Identify which cell holds the provided text, then report its [X, Y] central coordinate. 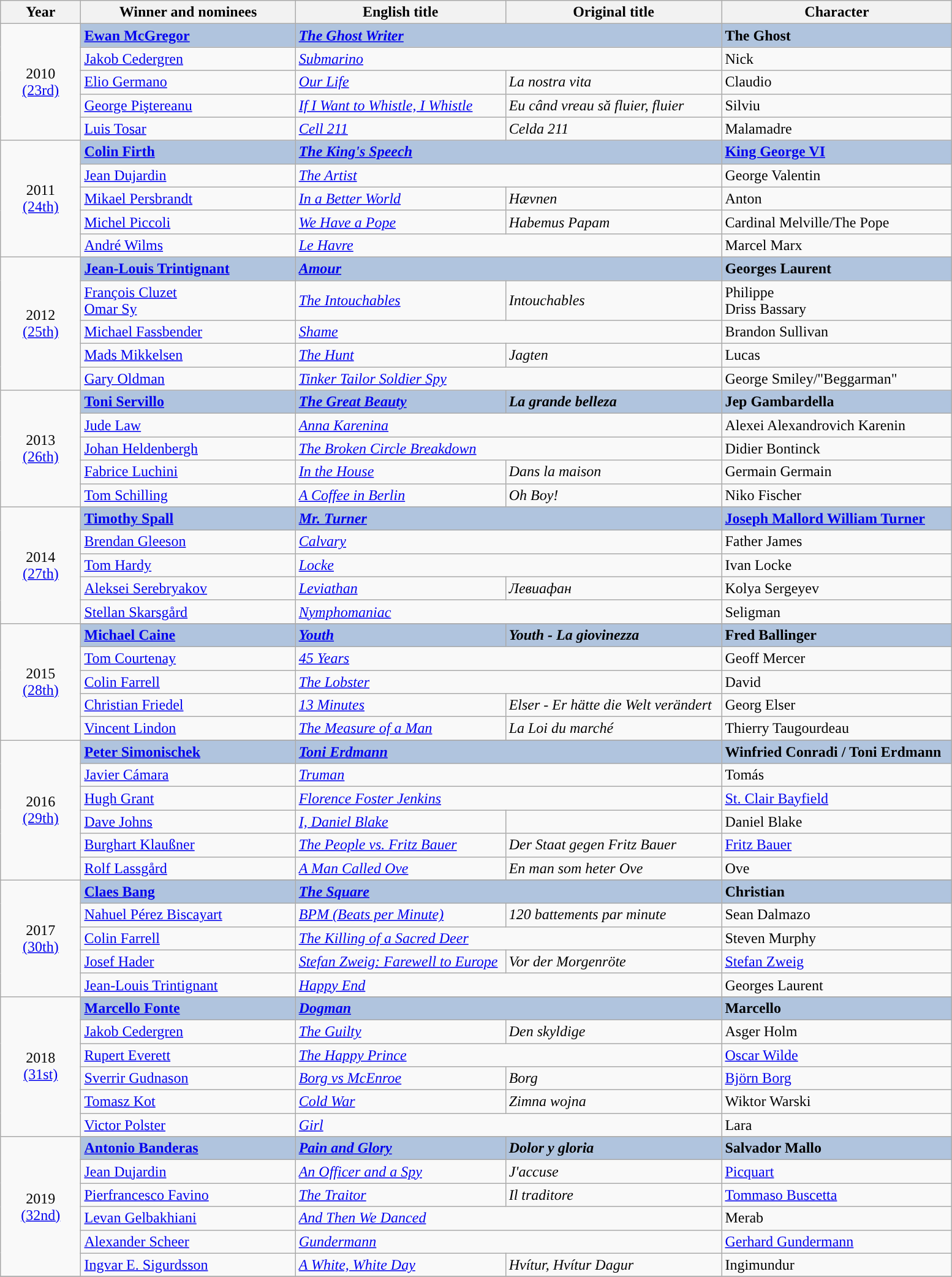
Stellan Skarsgård [188, 612]
English title [401, 12]
Locke [508, 565]
2015(28th) [40, 681]
Malamadre [837, 129]
Dogman [508, 1008]
Elser - Er hätte die Welt verändert [614, 705]
Father James [837, 542]
La Loi du marché [614, 729]
Celda 211 [614, 129]
And Then We Danced [508, 1218]
Shame [508, 332]
If I Want to Whistle, I Whistle [401, 105]
Joseph Mallord William Turner [837, 518]
Ivan Locke [837, 565]
2017(30th) [40, 938]
Anna Karenina [508, 425]
Original title [614, 12]
George Smiley/"Beggarman" [837, 379]
En man som heter Ove [614, 868]
St. Clair Bayfield [837, 798]
David [837, 682]
Eu când vreau să fluier, fluier [614, 105]
Brendan Gleeson [188, 542]
Mikael Persbrandt [188, 199]
Claes Bang [188, 892]
Michel Piccoli [188, 222]
The Measure of a Man [401, 729]
Happy End [508, 985]
Timothy Spall [188, 518]
Marcello [837, 1008]
Silviu [837, 105]
The Happy Prince [508, 1055]
Jagten [614, 355]
The Lobster [508, 682]
We Have a Pope [401, 222]
An Officer and a Spy [401, 1172]
Lucas [837, 355]
Pierfrancesco Favino [188, 1195]
Winner and nominees [188, 12]
Borg [614, 1078]
Borg vs McEnroe [401, 1078]
Cold War [401, 1102]
A Coffee in Berlin [401, 495]
The King's Speech [508, 152]
The Ghost [837, 36]
Tomasz Kot [188, 1102]
Oh Boy! [614, 495]
Levan Gelbakhiani [188, 1218]
Vincent Lindon [188, 729]
Jude Law [188, 425]
Ingimundur [837, 1265]
Youth [401, 635]
Hævnen [614, 199]
J'accuse [614, 1172]
Character [837, 12]
I, Daniel Blake [401, 822]
Fritz Bauer [837, 845]
13 Minutes [401, 705]
Nymphomaniac [508, 612]
Le Havre [508, 245]
Wiktor Warski [837, 1102]
Michael Fassbender [188, 332]
Nick [837, 59]
Tom Courtenay [188, 658]
Toni Erdmann [508, 752]
La nostra vita [614, 82]
2014(27th) [40, 565]
Johan Heldenbergh [188, 449]
Gundermann [508, 1241]
Victor Polster [188, 1125]
Lara [837, 1125]
Javier Cámara [188, 775]
Girl [508, 1125]
Michael Caine [188, 635]
Georg Elser [837, 705]
Burghart Klaußner [188, 845]
Thierry Taugourdeau [837, 729]
Oscar Wilde [837, 1055]
King George VI [837, 152]
Rolf Lassgård [188, 868]
A Man Called Ove [401, 868]
2016(29th) [40, 810]
Zimna wojna [614, 1102]
Aleksei Serebryakov [188, 588]
Josef Hader [188, 961]
Tom Schilling [188, 495]
Dolor y gloria [614, 1148]
Marcello Fonte [188, 1008]
Merab [837, 1218]
Ove [837, 868]
Hugh Grant [188, 798]
Mr. Turner [508, 518]
Seligman [837, 612]
Daniel Blake [837, 822]
Dans la maison [614, 472]
In the House [401, 472]
Leviathan [401, 588]
Christian [837, 892]
Jep Gambardella [837, 402]
La grande belleza [614, 402]
Stefan Zweig [837, 961]
The Square [508, 892]
George Piştereanu [188, 105]
A White, White Day [401, 1265]
Alexei Alexandrovich Karenin [837, 425]
Asger Holm [837, 1031]
Antonio Banderas [188, 1148]
Левиафан [614, 588]
PhilippeDriss Bassary [837, 300]
Hvítur, Hvítur Dagur [614, 1265]
Pain and Glory [401, 1148]
Tinker Tailor Soldier Spy [508, 379]
In a Better World [401, 199]
Habemus Papam [614, 222]
Peter Simonischek [188, 752]
Didier Bontinck [837, 449]
Amour [508, 268]
François Cluzet Omar Sy [188, 300]
André Wilms [188, 245]
Niko Fischer [837, 495]
Claudio [837, 82]
Den skyldige [614, 1031]
Fred Ballinger [837, 635]
Björn Borg [837, 1078]
2011(24th) [40, 199]
Elio Germano [188, 82]
Year [40, 12]
Intouchables [614, 300]
Tomás [837, 775]
2013(26th) [40, 449]
Salvador Mallo [837, 1148]
BPM (Beats per Minute) [401, 915]
Steven Murphy [837, 938]
Der Staat gegen Fritz Bauer [614, 845]
Gerhard Gundermann [837, 1241]
Calvary [508, 542]
120 battements par minute [614, 915]
The Guilty [401, 1031]
Geoff Mercer [837, 658]
Anton [837, 199]
Sverrir Gudnason [188, 1078]
2018(31st) [40, 1066]
Cardinal Melville/The Pope [837, 222]
2012(25th) [40, 324]
Toni Servillo [188, 402]
The People vs. Fritz Bauer [401, 845]
Stefan Zweig: Farewell to Europe [401, 961]
Fabrice Luchini [188, 472]
Kolya Sergeyev [837, 588]
2019(32nd) [40, 1207]
The Ghost Writer [508, 36]
Il traditore [614, 1195]
45 Years [508, 658]
Rupert Everett [188, 1055]
The Broken Circle Breakdown [508, 449]
Truman [508, 775]
Youth - La giovinezza [614, 635]
Alexander Scheer [188, 1241]
The Hunt [401, 355]
The Killing of a Sacred Deer [508, 938]
Vor der Morgenröte [614, 961]
Christian Friedel [188, 705]
Germain Germain [837, 472]
Cell 211 [401, 129]
Florence Foster Jenkins [508, 798]
Submarino [508, 59]
Marcel Marx [837, 245]
The Intouchables [401, 300]
Dave Johns [188, 822]
The Traitor [401, 1195]
Ingvar E. Sigurdsson [188, 1265]
George Valentin [837, 175]
The Artist [508, 175]
Luis Tosar [188, 129]
The Great Beauty [401, 402]
Winfried Conradi / Toni Erdmann [837, 752]
Colin Firth [188, 152]
Gary Oldman [188, 379]
Our Life [401, 82]
Brandon Sullivan [837, 332]
Picquart [837, 1172]
Ewan McGregor [188, 36]
Mads Mikkelsen [188, 355]
2010(23rd) [40, 82]
Nahuel Pérez Biscayart [188, 915]
Sean Dalmazo [837, 915]
Tommaso Buscetta [837, 1195]
Tom Hardy [188, 565]
